Return [X, Y] of the center of cell containing provided text 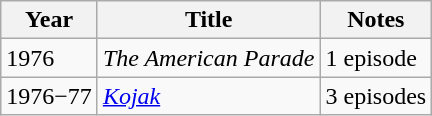
Kojak [208, 96]
1 episode [376, 58]
1976−77 [50, 96]
1976 [50, 58]
3 episodes [376, 96]
Year [50, 20]
Notes [376, 20]
Title [208, 20]
The American Parade [208, 58]
